Identify which cell holds the provided text, then report its [X, Y] central coordinate. 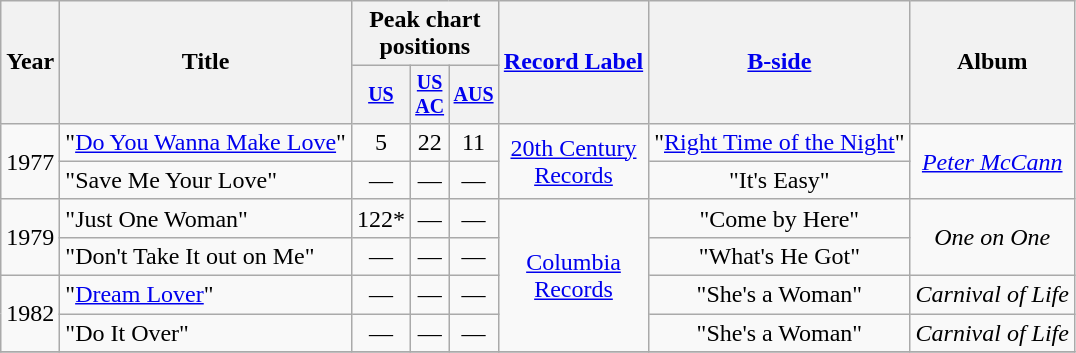
20th CenturyRecords [573, 161]
"Right Time of the Night" [780, 142]
USAC [429, 94]
"What's He Got" [780, 256]
22 [429, 142]
Album [992, 62]
B-side [780, 62]
"Save Me Your Love" [206, 180]
Peak chartpositions [424, 34]
"It's Easy" [780, 180]
11 [474, 142]
1979 [30, 237]
122* [380, 218]
1977 [30, 161]
Peter McCann [992, 161]
One on One [992, 237]
"Dream Lover" [206, 295]
US [380, 94]
AUS [474, 94]
Record Label [573, 62]
ColumbiaRecords [573, 275]
Year [30, 62]
"Come by Here" [780, 218]
1982 [30, 314]
"Just One Woman" [206, 218]
5 [380, 142]
"Do You Wanna Make Love" [206, 142]
"Do It Over" [206, 333]
"Don't Take It out on Me" [206, 256]
Title [206, 62]
